Return [X, Y] of the center of cell containing provided text 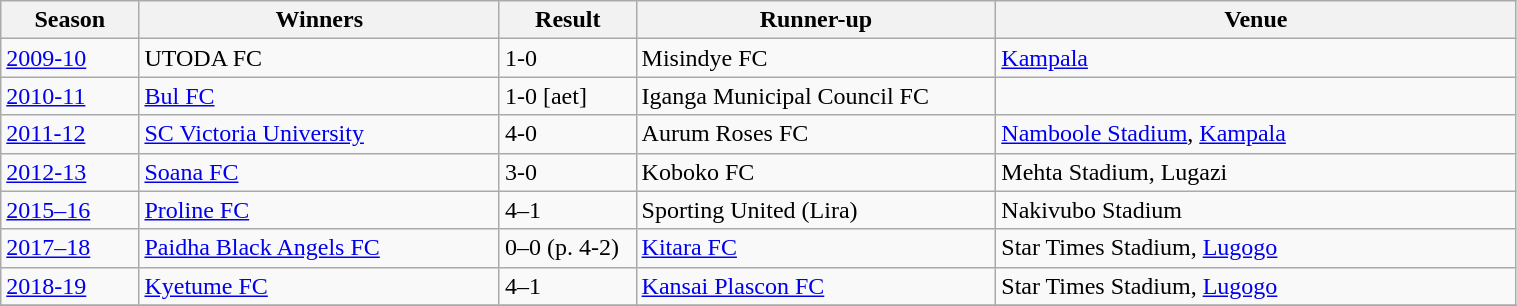
Namboole Stadium, Kampala [1256, 134]
2018-19 [70, 286]
2009-10 [70, 58]
Paidha Black Angels FC [319, 248]
Soana FC [319, 172]
Mehta Stadium, Lugazi [1256, 172]
Kyetume FC [319, 286]
Bul FC [319, 96]
2011-12 [70, 134]
4-0 [568, 134]
Nakivubo Stadium [1256, 210]
Iganga Municipal Council FC [816, 96]
Aurum Roses FC [816, 134]
2017–18 [70, 248]
3-0 [568, 172]
UTODA FC [319, 58]
Season [70, 20]
SC Victoria University [319, 134]
Runner-up [816, 20]
Kansai Plascon FC [816, 286]
Result [568, 20]
Winners [319, 20]
0–0 (p. 4-2) [568, 248]
Misindye FC [816, 58]
2010-11 [70, 96]
1-0 [568, 58]
2012-13 [70, 172]
Kampala [1256, 58]
Venue [1256, 20]
Kitara FC [816, 248]
Koboko FC [816, 172]
Sporting United (Lira) [816, 210]
1-0 [aet] [568, 96]
Proline FC [319, 210]
2015–16 [70, 210]
